Output the [X, Y] coordinate of the center of the cell containing the given text.  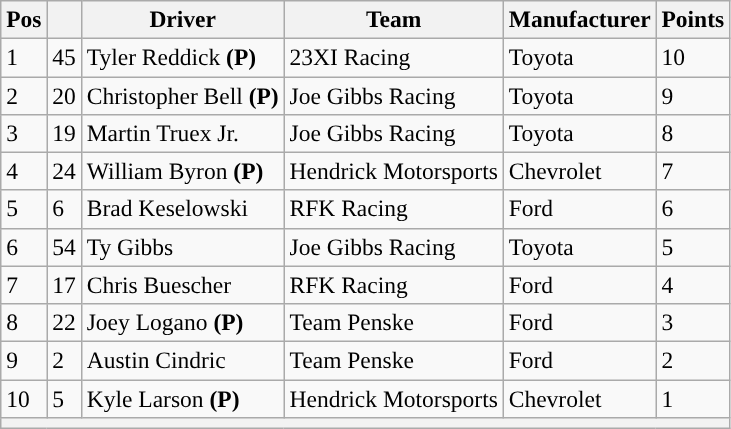
45 [64, 57]
Manufacturer [580, 19]
24 [64, 171]
17 [64, 285]
Ty Gibbs [182, 247]
William Byron (P) [182, 171]
Team [394, 19]
Pos [24, 19]
19 [64, 133]
Brad Keselowski [182, 209]
Austin Cindric [182, 360]
54 [64, 247]
20 [64, 95]
23XI Racing [394, 57]
Points [693, 19]
Joey Logano (P) [182, 322]
Chris Buescher [182, 285]
Tyler Reddick (P) [182, 57]
Kyle Larson (P) [182, 398]
Martin Truex Jr. [182, 133]
22 [64, 322]
Driver [182, 19]
Christopher Bell (P) [182, 95]
